Search for the cell housing the specified text and yield its (X, Y) center coordinate. 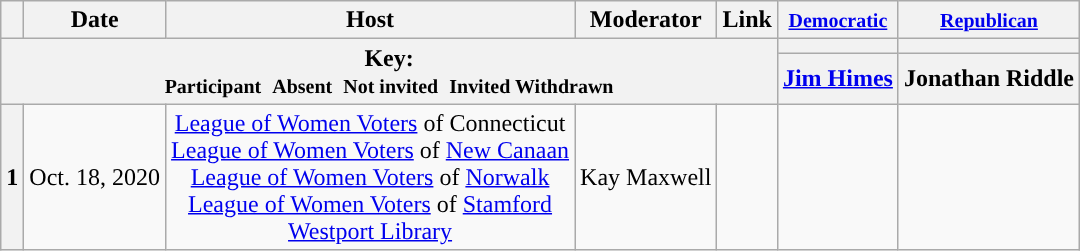
Republican (988, 20)
Jonathan Riddle (988, 78)
Oct. 18, 2020 (95, 177)
Moderator (646, 20)
Key: Participant Absent Not invited Invited Withdrawn (390, 72)
Jim Himes (838, 78)
Democratic (838, 20)
Kay Maxwell (646, 177)
Date (95, 20)
1 (12, 177)
Host (370, 20)
Link (747, 20)
